Return [X, Y] of the center of cell containing provided text 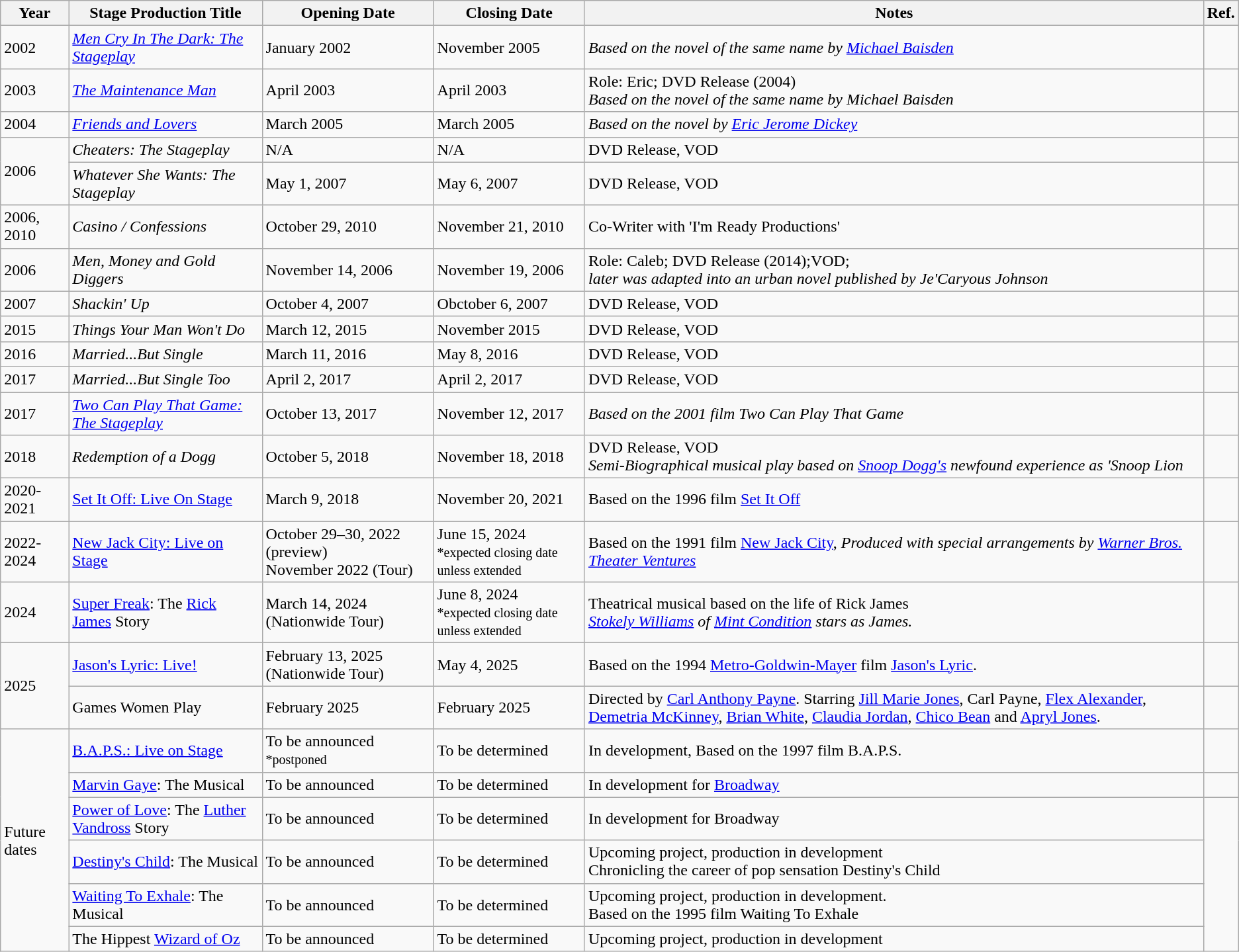
2003 [34, 90]
March 12, 2015 [348, 329]
Redemption of a Dogg [165, 456]
May 8, 2016 [509, 354]
2022-2024 [34, 552]
Theatrical musical based on the life of Rick JamesStokely Williams of Mint Condition stars as James. [894, 613]
The Hippest Wizard of Oz [165, 939]
2002 [34, 48]
Whatever She Wants: The Stageplay [165, 184]
2025 [34, 686]
Role: Caleb; DVD Release (2014);VOD;later was adapted into an urban novel published by Je'Caryous Johnson [894, 270]
Year [34, 13]
Based on the novel of the same name by Michael Baisden [894, 48]
New Jack City: Live on Stage [165, 552]
November 2015 [509, 329]
November 14, 2006 [348, 270]
Games Women Play [165, 708]
2018 [34, 456]
To be announced*postponed [348, 750]
Upcoming project, production in developmentChronicling the career of pop sensation Destiny's Child [894, 861]
Marvin Gaye: The Musical [165, 785]
Upcoming project, production in development [894, 939]
Obctober 6, 2007 [509, 304]
June 15, 2024*expected closing date unless extended [509, 552]
Based on the 1994 Metro-Goldwin-Mayer film Jason's Lyric. [894, 664]
Based on the novel by Eric Jerome Dickey [894, 124]
May 1, 2007 [348, 184]
October 29, 2010 [348, 226]
November 19, 2006 [509, 270]
In development, Based on the 1997 film B.A.P.S. [894, 750]
Co-Writer with 'I'm Ready Productions' [894, 226]
November 20, 2021 [509, 500]
Based on the 2001 film Two Can Play That Game [894, 413]
Two Can Play That Game: The Stageplay [165, 413]
Super Freak: The Rick James Story [165, 613]
May 6, 2007 [509, 184]
Married...But Single [165, 354]
November 12, 2017 [509, 413]
October 4, 2007 [348, 304]
March 11, 2016 [348, 354]
2004 [34, 124]
Power of Love: The Luther Vandross Story [165, 819]
Cheaters: The Stageplay [165, 150]
October 29–30, 2022 (preview)November 2022 (Tour) [348, 552]
October 5, 2018 [348, 456]
The Maintenance Man [165, 90]
2020-2021 [34, 500]
Opening Date [348, 13]
2015 [34, 329]
November 2005 [509, 48]
Things Your Man Won't Do [165, 329]
Shackin' Up [165, 304]
2006, 2010 [34, 226]
2007 [34, 304]
Waiting To Exhale: The Musical [165, 905]
Men, Money and Gold Diggers [165, 270]
DVD Release, VODSemi-Biographical musical play based on Snoop Dogg's newfound experience as 'Snoop Lion [894, 456]
Men Cry In The Dark: The Stageplay [165, 48]
February 13, 2025 (Nationwide Tour) [348, 664]
Destiny's Child: The Musical [165, 861]
2024 [34, 613]
Closing Date [509, 13]
2016 [34, 354]
Stage Production Title [165, 13]
Jason's Lyric: Live! [165, 664]
Role: Eric; DVD Release (2004)Based on the novel of the same name by Michael Baisden [894, 90]
Ref. [1220, 13]
Notes [894, 13]
Based on the 1991 film New Jack City, Produced with special arrangements by Warner Bros. Theater Ventures [894, 552]
Casino / Confessions [165, 226]
November 21, 2010 [509, 226]
Friends and Lovers [165, 124]
March 9, 2018 [348, 500]
January 2002 [348, 48]
May 4, 2025 [509, 664]
June 8, 2024*expected closing date unless extended [509, 613]
Married...But Single Too [165, 379]
Upcoming project, production in development.Based on the 1995 film Waiting To Exhale [894, 905]
Based on the 1996 film Set It Off [894, 500]
March 14, 2024(Nationwide Tour) [348, 613]
Set It Off: Live On Stage [165, 500]
Future dates [34, 840]
B.A.P.S.: Live on Stage [165, 750]
October 13, 2017 [348, 413]
November 18, 2018 [509, 456]
